From the cell containing the given text, extract its center point as (X, Y) coordinate. 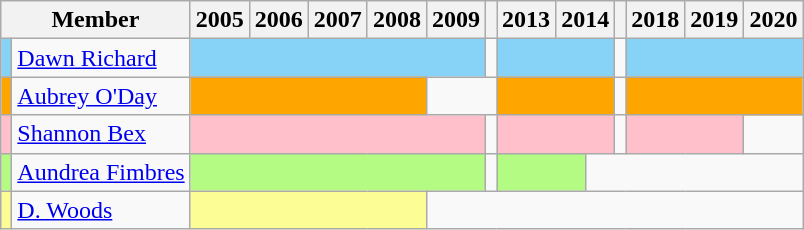
Dawn Richard (101, 58)
Shannon Bex (101, 134)
2014 (586, 20)
2013 (526, 20)
2007 (338, 20)
2020 (774, 20)
Member (96, 20)
Aundrea Fimbres (101, 172)
D. Woods (101, 210)
2008 (396, 20)
2006 (278, 20)
Aubrey O'Day (101, 96)
2019 (714, 20)
2009 (456, 20)
2005 (220, 20)
2018 (656, 20)
